Output the [X, Y] coordinate of the center of the cell containing the given text.  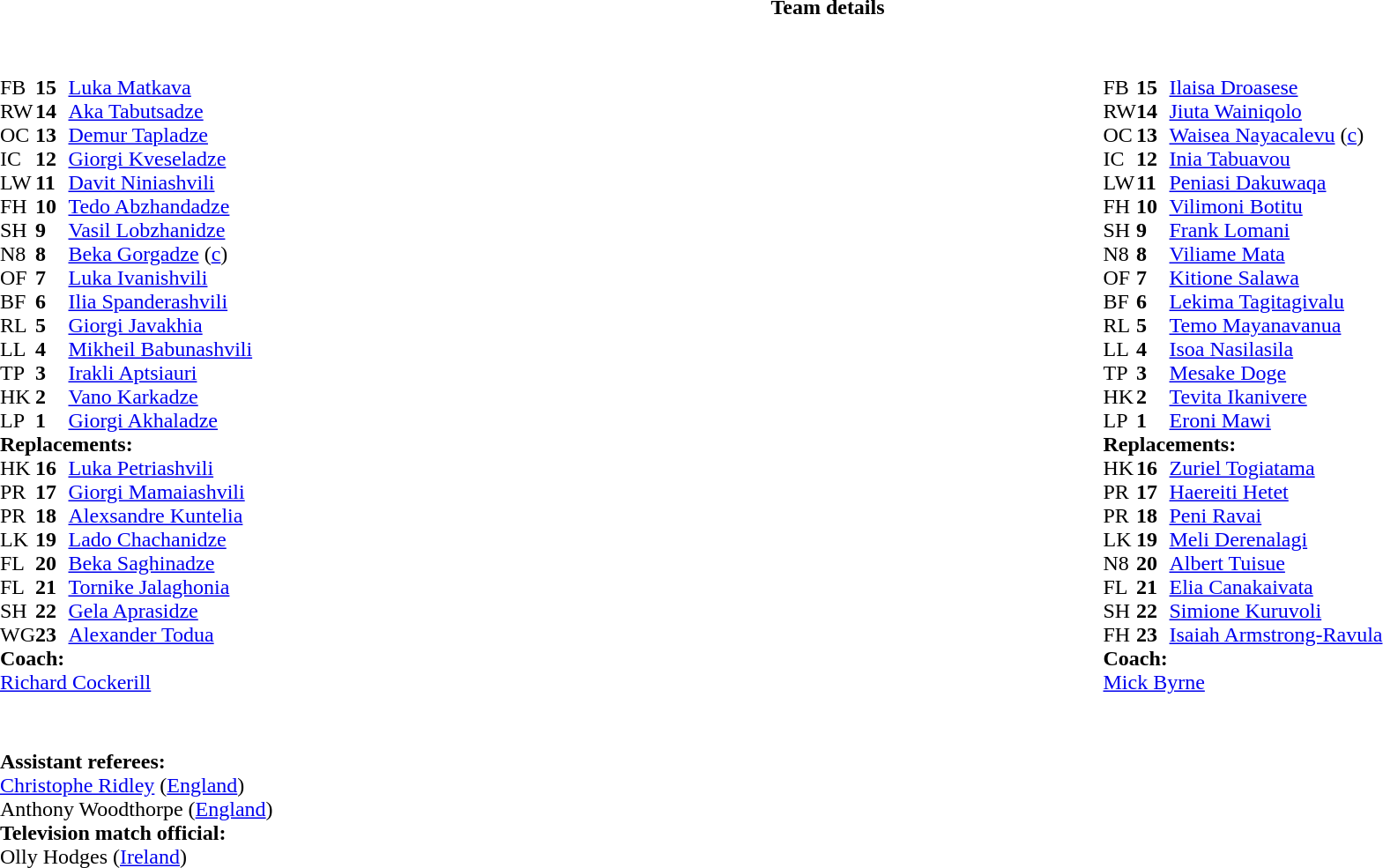
Luka Petriashvili [160, 469]
Ilia Spanderashvili [160, 301]
Vano Karkadze [160, 397]
Kitione Salawa [1276, 278]
Mikheil Babunashvili [160, 349]
Beka Saghinadze [160, 564]
Vilimoni Botitu [1276, 206]
Isoa Nasilasila [1276, 349]
Inia Tabuavou [1276, 159]
Jiuta Wainiqolo [1276, 111]
Tevita Ikanivere [1276, 397]
Peni Ravai [1276, 516]
Alexander Todua [160, 634]
Elia Canakaivata [1276, 587]
Albert Tuisue [1276, 564]
Ilaisa Droasese [1276, 88]
Meli Derenalagi [1276, 539]
Alexsandre Kuntelia [160, 516]
Gela Aprasidze [160, 612]
Giorgi Kveseladze [160, 159]
Richard Cockerill [126, 682]
WG [18, 634]
Zuriel Togiatama [1276, 469]
Tornike Jalaghonia [160, 587]
Haereiti Hetet [1276, 492]
Vasil Lobzhanidze [160, 231]
Giorgi Akhaladze [160, 421]
Eroni Mawi [1276, 421]
Mesake Doge [1276, 374]
Mick Byrne [1243, 682]
Lado Chachanidze [160, 539]
Isaiah Armstrong-Ravula [1276, 634]
Aka Tabutsadze [160, 111]
Peniasi Dakuwaqa [1276, 183]
Beka Gorgadze (c) [160, 254]
Simione Kuruvoli [1276, 612]
Giorgi Javakhia [160, 326]
Demur Tapladze [160, 136]
Tedo Abzhandadze [160, 206]
Waisea Nayacalevu (c) [1276, 136]
Temo Mayanavanua [1276, 326]
Luka Matkava [160, 88]
Davit Niniashvili [160, 183]
Frank Lomani [1276, 231]
Viliame Mata [1276, 254]
Lekima Tagitagivalu [1276, 301]
Giorgi Mamaiashvili [160, 492]
Irakli Aptsiauri [160, 374]
Luka Ivanishvili [160, 278]
